Scan for the cell matching the given text and deliver its [X, Y] coordinate at center. 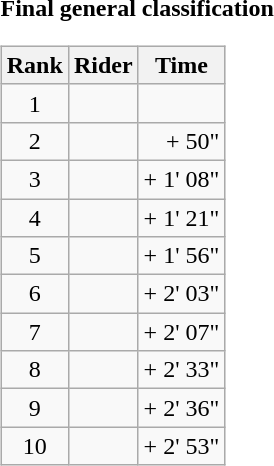
3 [34, 179]
Rider [103, 65]
+ 2' 03" [182, 294]
6 [34, 294]
+ 1' 56" [182, 256]
+ 2' 36" [182, 408]
1 [34, 103]
+ 2' 53" [182, 446]
4 [34, 217]
+ 1' 21" [182, 217]
+ 50" [182, 141]
8 [34, 370]
5 [34, 256]
Rank [34, 65]
7 [34, 332]
+ 2' 33" [182, 370]
10 [34, 446]
+ 1' 08" [182, 179]
9 [34, 408]
2 [34, 141]
+ 2' 07" [182, 332]
Time [182, 65]
